For the text-containing cell, return its midpoint in [X, Y] coordinate format. 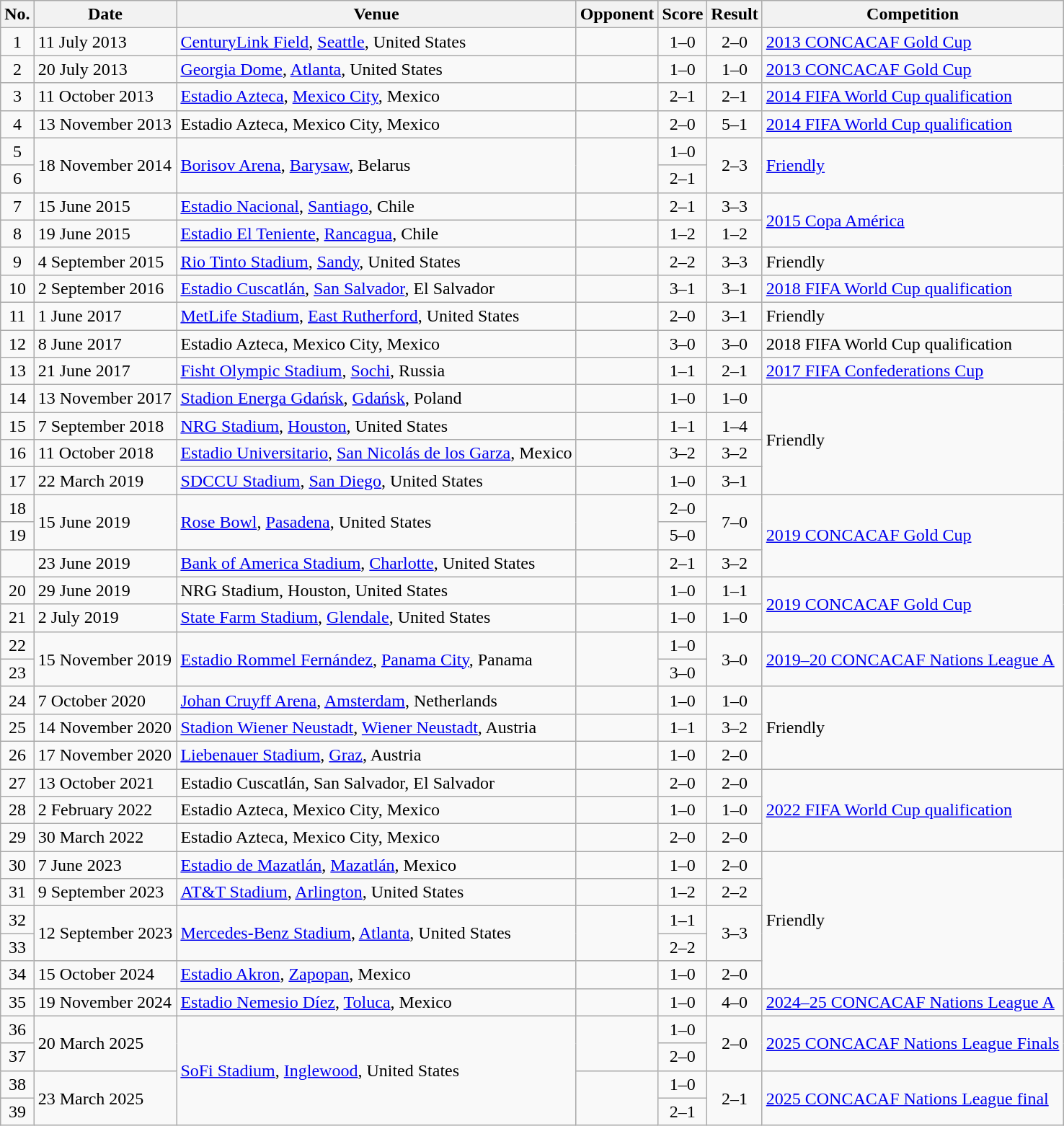
8 [17, 234]
33 [17, 947]
Liebenauer Stadium, Graz, Austria [376, 755]
31 [17, 892]
2 [17, 69]
Estadio de Mazatlán, Mazatlán, Mexico [376, 865]
29 June 2019 [105, 590]
1 June 2017 [105, 316]
MetLife Stadium, East Rutherford, United States [376, 316]
30 March 2022 [105, 838]
20 March 2025 [105, 1043]
21 June 2017 [105, 371]
7 June 2023 [105, 865]
AT&T Stadium, Arlington, United States [376, 892]
28 [17, 810]
12 September 2023 [105, 934]
7 [17, 206]
19 November 2024 [105, 1002]
10 [17, 288]
5 [17, 151]
20 July 2013 [105, 69]
36 [17, 1029]
8 June 2017 [105, 344]
9 September 2023 [105, 892]
2019–20 CONCACAF Nations League A [913, 659]
SDCCU Stadium, San Diego, United States [376, 481]
Stadion Wiener Neustadt, Wiener Neustadt, Austria [376, 727]
Georgia Dome, Atlanta, United States [376, 69]
19 June 2015 [105, 234]
39 [17, 1112]
Rose Bowl, Pasadena, United States [376, 522]
34 [17, 975]
CenturyLink Field, Seattle, United States [376, 42]
SoFi Stadium, Inglewood, United States [376, 1070]
State Farm Stadium, Glendale, United States [376, 618]
3 [17, 97]
2 September 2016 [105, 288]
2022 FIFA World Cup qualification [913, 810]
13 October 2021 [105, 782]
11 July 2013 [105, 42]
13 November 2017 [105, 399]
21 [17, 618]
19 [17, 536]
20 [17, 590]
5–0 [683, 536]
15 November 2019 [105, 659]
15 October 2024 [105, 975]
7–0 [735, 522]
18 [17, 508]
Estadio Rommel Fernández, Panama City, Panama [376, 659]
Bank of America Stadium, Charlotte, United States [376, 563]
2 February 2022 [105, 810]
Estadio Nacional, Santiago, Chile [376, 206]
4 [17, 124]
15 [17, 426]
35 [17, 1002]
Rio Tinto Stadium, Sandy, United States [376, 261]
4 September 2015 [105, 261]
17 [17, 481]
1–4 [735, 426]
14 November 2020 [105, 727]
13 [17, 371]
6 [17, 179]
Estadio Akron, Zapopan, Mexico [376, 975]
4–0 [735, 1002]
Opponent [617, 14]
2025 CONCACAF Nations League Finals [913, 1043]
Estadio El Teniente, Rancagua, Chile [376, 234]
13 November 2013 [105, 124]
Venue [376, 14]
29 [17, 838]
2025 CONCACAF Nations League final [913, 1098]
Competition [913, 14]
16 [17, 453]
11 October 2018 [105, 453]
7 October 2020 [105, 700]
Johan Cruyff Arena, Amsterdam, Netherlands [376, 700]
32 [17, 920]
2017 FIFA Confederations Cup [913, 371]
15 June 2015 [105, 206]
22 March 2019 [105, 481]
24 [17, 700]
38 [17, 1084]
5–1 [735, 124]
27 [17, 782]
11 October 2013 [105, 97]
No. [17, 14]
18 November 2014 [105, 165]
Estadio Nemesio Díez, Toluca, Mexico [376, 1002]
Result [735, 14]
7 September 2018 [105, 426]
25 [17, 727]
23 March 2025 [105, 1098]
2024–25 CONCACAF Nations League A [913, 1002]
Stadion Energa Gdańsk, Gdańsk, Poland [376, 399]
26 [17, 755]
Mercedes-Benz Stadium, Atlanta, United States [376, 934]
12 [17, 344]
17 November 2020 [105, 755]
2–3 [735, 165]
11 [17, 316]
22 [17, 645]
37 [17, 1057]
2015 Copa América [913, 220]
23 June 2019 [105, 563]
1 [17, 42]
14 [17, 399]
Fisht Olympic Stadium, Sochi, Russia [376, 371]
9 [17, 261]
30 [17, 865]
2 July 2019 [105, 618]
Date [105, 14]
Borisov Arena, Barysaw, Belarus [376, 165]
Score [683, 14]
15 June 2019 [105, 522]
Estadio Universitario, San Nicolás de los Garza, Mexico [376, 453]
23 [17, 673]
